Capture the cell that displays the provided text and extract its (X, Y) central coordinate. 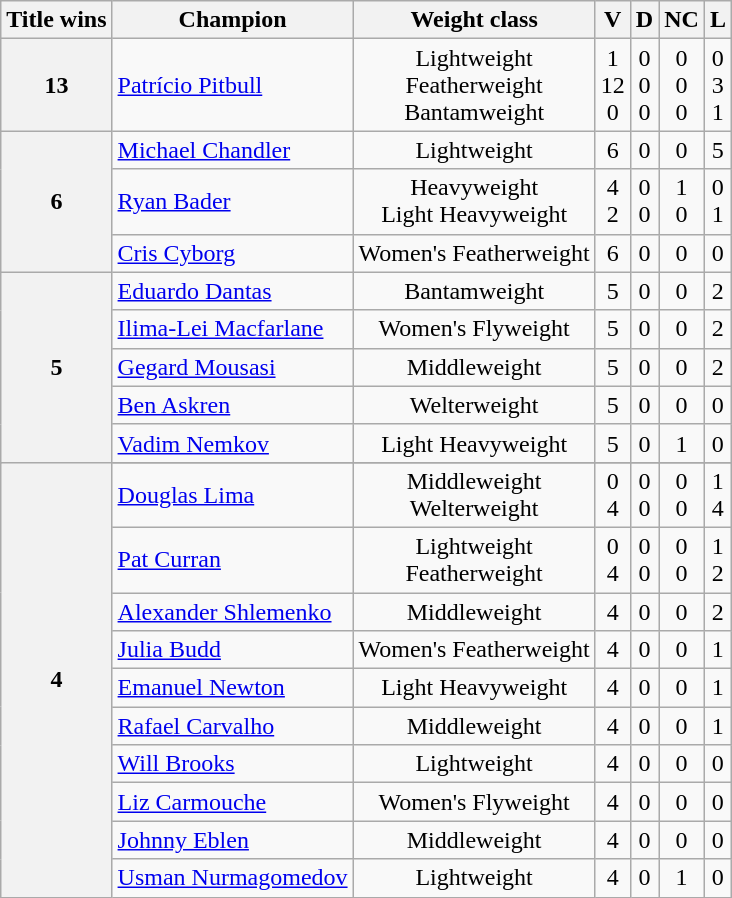
LightweightFeatherweight (474, 560)
Eduardo Dantas (232, 291)
HeavyweightLight Heavyweight (474, 202)
14 (718, 494)
Douglas Lima (232, 494)
V (612, 20)
Ryan Bader (232, 202)
NC (682, 20)
Cris Cyborg (232, 253)
Emanuel Newton (232, 688)
Alexander Shlemenko (232, 611)
01 (718, 202)
1120 (612, 85)
Will Brooks (232, 764)
13 (56, 85)
Pat Curran (232, 560)
Welterweight (474, 405)
Ben Askren (232, 405)
Patrício Pitbull (232, 85)
Liz Carmouche (232, 802)
Bantamweight (474, 291)
MiddleweightWelterweight (474, 494)
10 (682, 202)
031 (718, 85)
Gegard Mousasi (232, 367)
L (718, 20)
LightweightFeatherweightBantamweight (474, 85)
Weight class (474, 20)
12 (718, 560)
Johnny Eblen (232, 840)
Usman Nurmagomedov (232, 878)
Michael Chandler (232, 150)
D (644, 20)
42 (612, 202)
Julia Budd (232, 650)
Rafael Carvalho (232, 726)
Title wins (56, 20)
Ilima-Lei Macfarlane (232, 329)
Champion (232, 20)
Vadim Nemkov (232, 443)
